Pinpoint the cell where the given text exists, returning its (X, Y) midpoint coordinate. 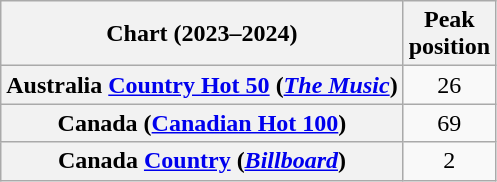
26 (449, 85)
Canada (Canadian Hot 100) (202, 123)
Peakposition (449, 34)
69 (449, 123)
Chart (2023–2024) (202, 34)
Canada Country (Billboard) (202, 161)
Australia Country Hot 50 (The Music) (202, 85)
2 (449, 161)
